Scan for the cell matching the given text and deliver its [x, y] coordinate at center. 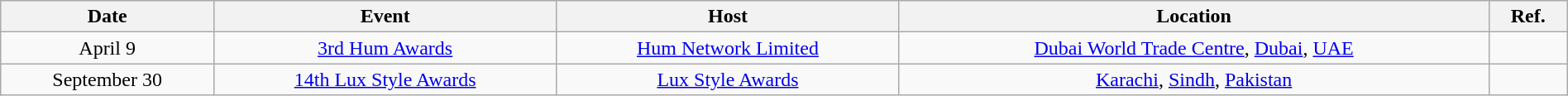
Lux Style Awards [728, 79]
Date [108, 17]
Host [728, 17]
3rd Hum Awards [385, 48]
April 9 [108, 48]
Ref. [1528, 17]
Karachi, Sindh, Pakistan [1194, 79]
14th Lux Style Awards [385, 79]
Event [385, 17]
Location [1194, 17]
Dubai World Trade Centre, Dubai, UAE [1194, 48]
September 30 [108, 79]
Hum Network Limited [728, 48]
